Provide the [X, Y] coordinate of the cell's center where the given text is located.  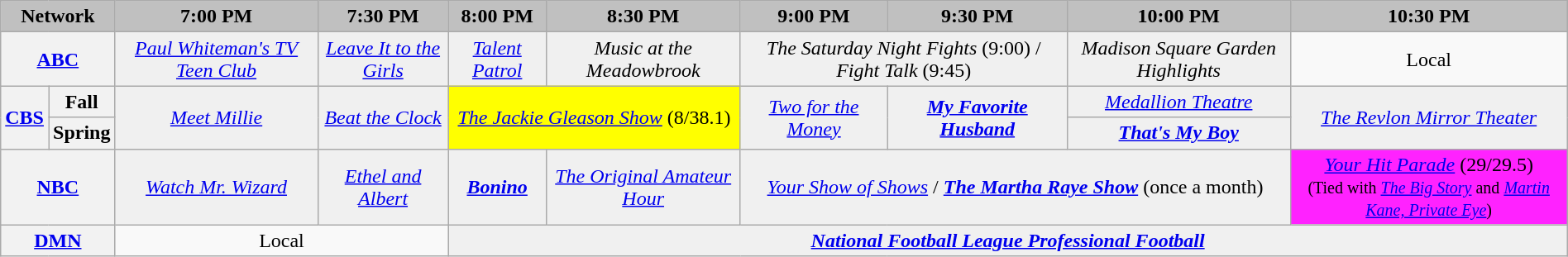
Your Show of Shows / The Martha Raye Show (once a month) [1016, 187]
10:30 PM [1429, 17]
Ethel and Albert [383, 187]
8:00 PM [497, 17]
Paul Whiteman's TV Teen Club [217, 59]
Medallion Theatre [1178, 102]
Meet Millie [217, 117]
DMN [58, 240]
Fall [81, 102]
That's My Boy [1178, 133]
Watch Mr. Wizard [217, 187]
NBC [58, 187]
The Jackie Gleason Show (8/38.1) [594, 117]
National Football League Professional Football [1007, 240]
8:30 PM [643, 17]
Bonino [497, 187]
ABC [58, 59]
Two for the Money [814, 117]
The Saturday Night Fights (9:00) / Fight Talk (9:45) [903, 59]
Network [58, 17]
Leave It to the Girls [383, 59]
10:00 PM [1178, 17]
9:00 PM [814, 17]
Talent Patrol [497, 59]
7:00 PM [217, 17]
Madison Square Garden Highlights [1178, 59]
Beat the Clock [383, 117]
9:30 PM [978, 17]
The Original Amateur Hour [643, 187]
7:30 PM [383, 17]
Your Hit Parade (29/29.5)(Tied with The Big Story and Martin Kane, Private Eye) [1429, 187]
Spring [81, 133]
CBS [25, 117]
The Revlon Mirror Theater [1429, 117]
My Favorite Husband [978, 117]
Music at the Meadowbrook [643, 59]
